For the text-containing cell, return its midpoint in [X, Y] coordinate format. 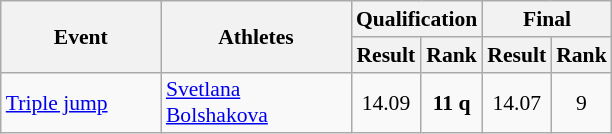
11 q [452, 102]
Final [546, 19]
Svetlana Bolshakova [256, 102]
14.07 [516, 102]
Triple jump [81, 102]
14.09 [386, 102]
Qualification [416, 19]
9 [582, 102]
Event [81, 36]
Athletes [256, 36]
